Return the (x, y) coordinate for the center point of the cell that contains the specified text.  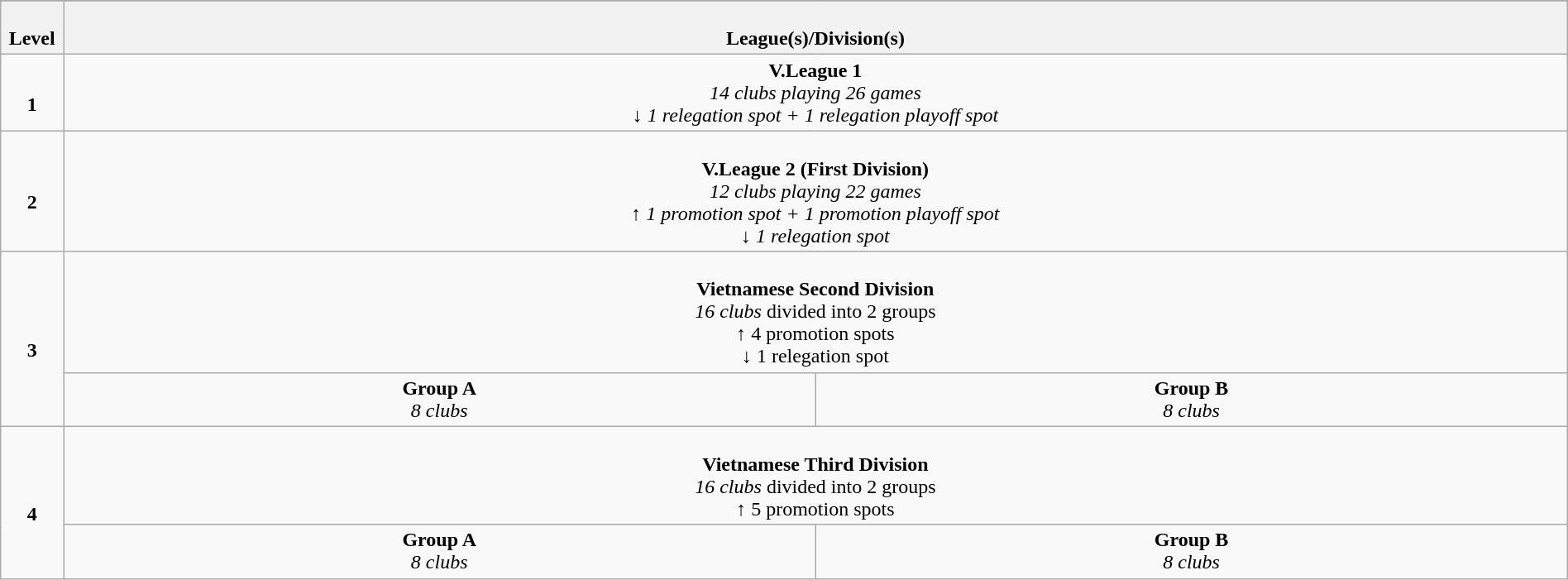
League(s)/Division(s) (815, 28)
4 (32, 502)
Level (32, 28)
3 (32, 339)
1 (32, 93)
V.League 2 (First Division)12 clubs playing 22 games↑ 1 promotion spot + 1 promotion playoff spot↓ 1 relegation spot (815, 191)
2 (32, 191)
Vietnamese Third Division16 clubs divided into 2 groups↑ 5 promotion spots (815, 475)
V.League 114 clubs playing 26 games↓ 1 relegation spot + 1 relegation playoff spot (815, 93)
Vietnamese Second Division 16 clubs divided into 2 groups ↑ 4 promotion spots ↓ 1 relegation spot (815, 312)
